Output the (X, Y) coordinate of the center of the cell containing the given text.  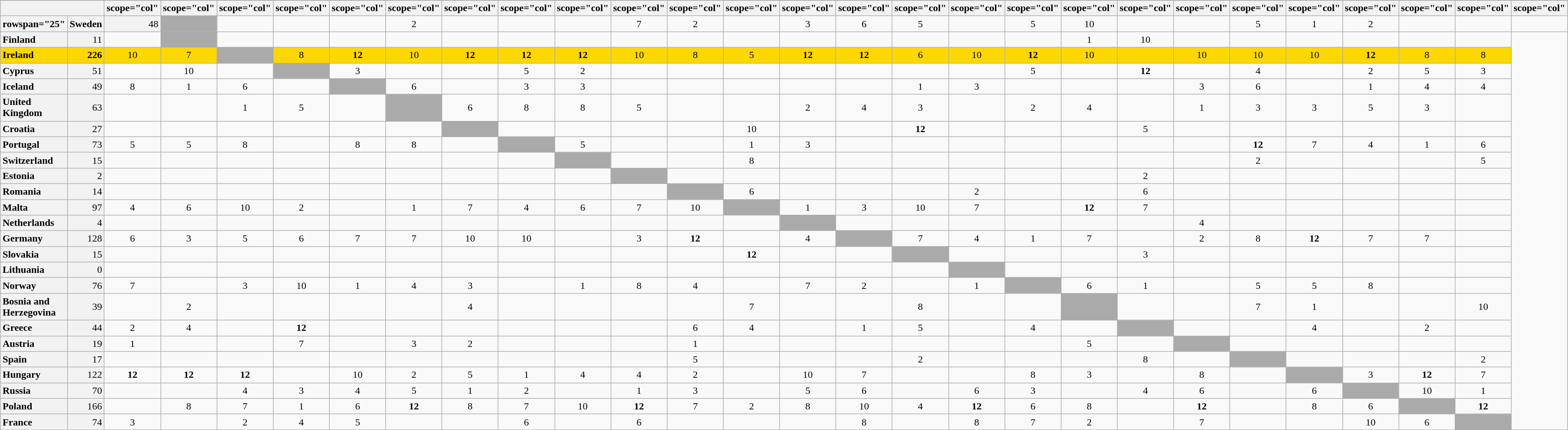
Hungary (34, 375)
17 (86, 359)
Lithuania (34, 270)
48 (133, 24)
Croatia (34, 129)
49 (86, 86)
France (34, 422)
166 (86, 406)
70 (86, 390)
Greece (34, 328)
74 (86, 422)
128 (86, 239)
Estonia (34, 176)
Slovakia (34, 254)
Malta (34, 207)
0 (86, 270)
11 (86, 40)
19 (86, 344)
Netherlands (34, 223)
14 (86, 191)
Iceland (34, 86)
Portugal (34, 144)
rowspan="25" (34, 24)
122 (86, 375)
97 (86, 207)
Spain (34, 359)
51 (86, 71)
Russia (34, 390)
Bosnia and Herzegovina (34, 307)
73 (86, 144)
Switzerland (34, 160)
226 (86, 55)
Ireland (34, 55)
Poland (34, 406)
Austria (34, 344)
44 (86, 328)
63 (86, 108)
39 (86, 307)
Germany (34, 239)
Romania (34, 191)
Norway (34, 286)
United Kingdom (34, 108)
Cyprus (34, 71)
76 (86, 286)
Sweden (86, 24)
Finland (34, 40)
27 (86, 129)
